Return the [x, y] coordinate for the center point of the cell that contains the specified text.  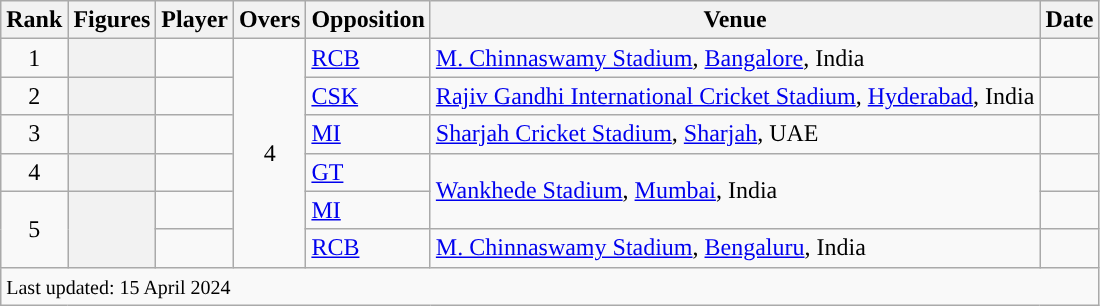
Overs [270, 20]
Date [1070, 20]
Rajiv Gandhi International Cricket Stadium, Hyderabad, India [735, 96]
M. Chinnaswamy Stadium, Bengaluru, India [735, 248]
CSK [368, 96]
Player [195, 20]
M. Chinnaswamy Stadium, Bangalore, India [735, 58]
Rank [34, 20]
1 [34, 58]
2 [34, 96]
5 [34, 229]
Figures [112, 20]
GT [368, 172]
Last updated: 15 April 2024 [550, 286]
Venue [735, 20]
Opposition [368, 20]
Wankhede Stadium, Mumbai, India [735, 191]
3 [34, 134]
Sharjah Cricket Stadium, Sharjah, UAE [735, 134]
